Capture the cell that displays the provided text and extract its (x, y) central coordinate. 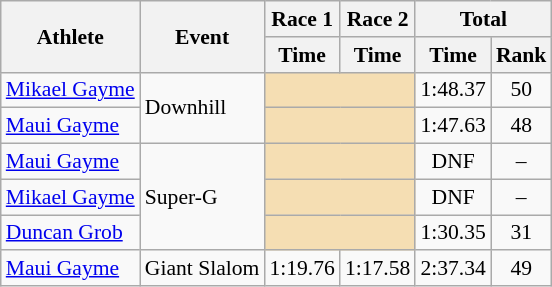
Athlete (70, 36)
Event (202, 36)
1:17.58 (378, 269)
1:48.37 (452, 90)
31 (522, 233)
Duncan Grob (70, 233)
Downhill (202, 108)
48 (522, 126)
50 (522, 90)
Rank (522, 55)
Super-G (202, 198)
1:19.76 (302, 269)
2:37.34 (452, 269)
Race 1 (302, 19)
Giant Slalom (202, 269)
49 (522, 269)
Total (483, 19)
1:30.35 (452, 233)
1:47.63 (452, 126)
Race 2 (378, 19)
